Capture the cell that displays the provided text and extract its [x, y] central coordinate. 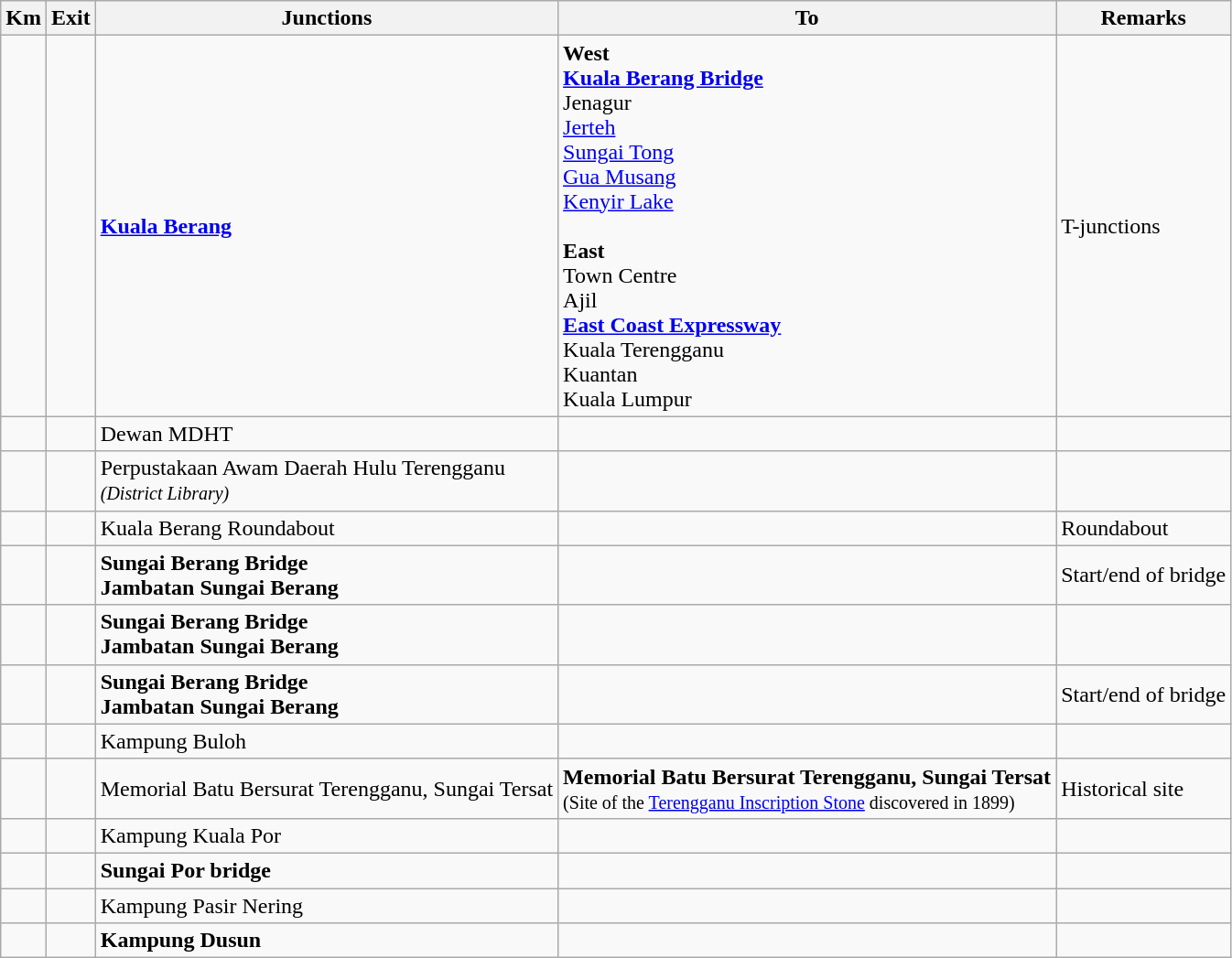
Kuala Berang Roundabout [326, 528]
Roundabout [1144, 528]
Exit [70, 18]
Historical site [1144, 789]
Junctions [326, 18]
Memorial Batu Bersurat Terengganu, Sungai Tersat [326, 789]
Memorial Batu Bersurat Terengganu, Sungai Tersat(Site of the Terengganu Inscription Stone discovered in 1899) [807, 789]
T-junctions [1144, 226]
To [807, 18]
Remarks [1144, 18]
Perpustakaan Awam Daerah Hulu Terengganu(District Library) [326, 481]
Kampung Dusun [326, 941]
Kuala Berang [326, 226]
Sungai Por bridge [326, 870]
Kampung Pasir Nering [326, 905]
Kampung Buloh [326, 741]
Km [24, 18]
Kampung Kuala Por [326, 835]
Dewan MDHT [326, 434]
